Provide the (x, y) coordinate of the cell's center where the given text is located.  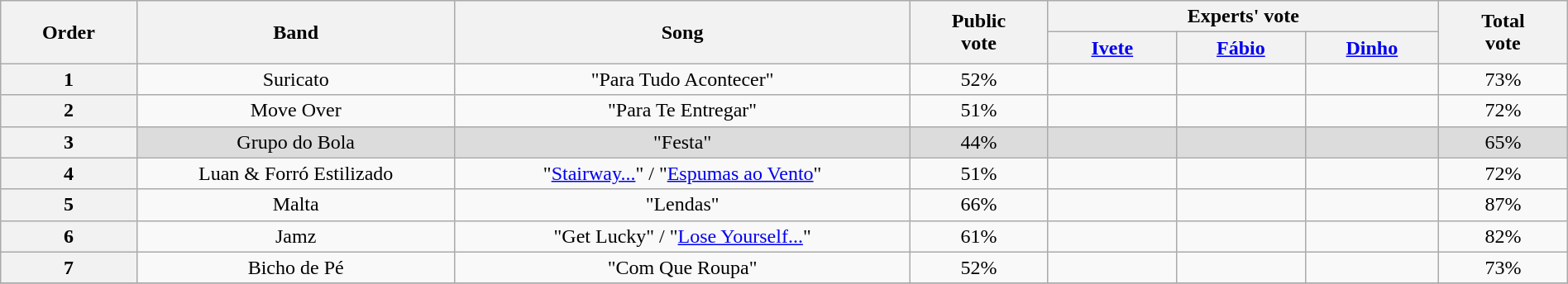
Luan & Forró Estilizado (296, 173)
82% (1503, 236)
Order (69, 32)
"Festa" (682, 142)
Totalvote (1503, 32)
Move Over (296, 111)
"Get Lucky" / "Lose Yourself..." (682, 236)
Ivete (1112, 48)
Jamz (296, 236)
61% (979, 236)
44% (979, 142)
"Stairway..." / "Espumas ao Vento" (682, 173)
"Para Tudo Acontecer" (682, 79)
Band (296, 32)
2 (69, 111)
Grupo do Bola (296, 142)
Malta (296, 205)
Publicvote (979, 32)
66% (979, 205)
3 (69, 142)
4 (69, 173)
87% (1503, 205)
Experts' vote (1243, 17)
5 (69, 205)
6 (69, 236)
7 (69, 267)
"Lendas" (682, 205)
"Com Que Roupa" (682, 267)
Song (682, 32)
Fábio (1241, 48)
Suricato (296, 79)
Dinho (1371, 48)
65% (1503, 142)
1 (69, 79)
"Para Te Entregar" (682, 111)
Bicho de Pé (296, 267)
